For the text-containing cell, return its midpoint in [x, y] coordinate format. 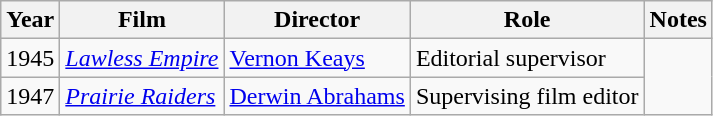
1947 [30, 96]
Derwin Abrahams [317, 96]
Vernon Keays [317, 58]
Supervising film editor [527, 96]
Director [317, 20]
1945 [30, 58]
Role [527, 20]
Prairie Raiders [142, 96]
Editorial supervisor [527, 58]
Year [30, 20]
Film [142, 20]
Notes [678, 20]
Lawless Empire [142, 58]
